Scan for the cell matching the given text and deliver its [x, y] coordinate at center. 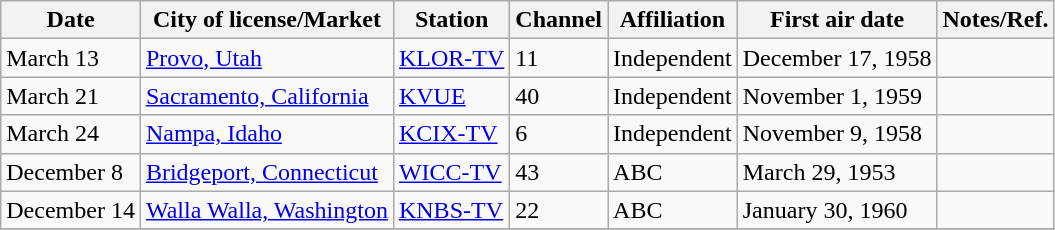
22 [559, 210]
KLOR-TV [451, 58]
Affiliation [673, 20]
December 14 [71, 210]
KNBS-TV [451, 210]
WICC-TV [451, 172]
March 21 [71, 96]
November 9, 1958 [837, 134]
Sacramento, California [266, 96]
City of license/Market [266, 20]
December 17, 1958 [837, 58]
January 30, 1960 [837, 210]
March 13 [71, 58]
Bridgeport, Connecticut [266, 172]
11 [559, 58]
Notes/Ref. [996, 20]
KVUE [451, 96]
November 1, 1959 [837, 96]
6 [559, 134]
December 8 [71, 172]
KCIX-TV [451, 134]
43 [559, 172]
March 24 [71, 134]
Station [451, 20]
Date [71, 20]
Nampa, Idaho [266, 134]
Provo, Utah [266, 58]
First air date [837, 20]
March 29, 1953 [837, 172]
Walla Walla, Washington [266, 210]
Channel [559, 20]
40 [559, 96]
